Output the (X, Y) coordinate of the center of the cell containing the given text.  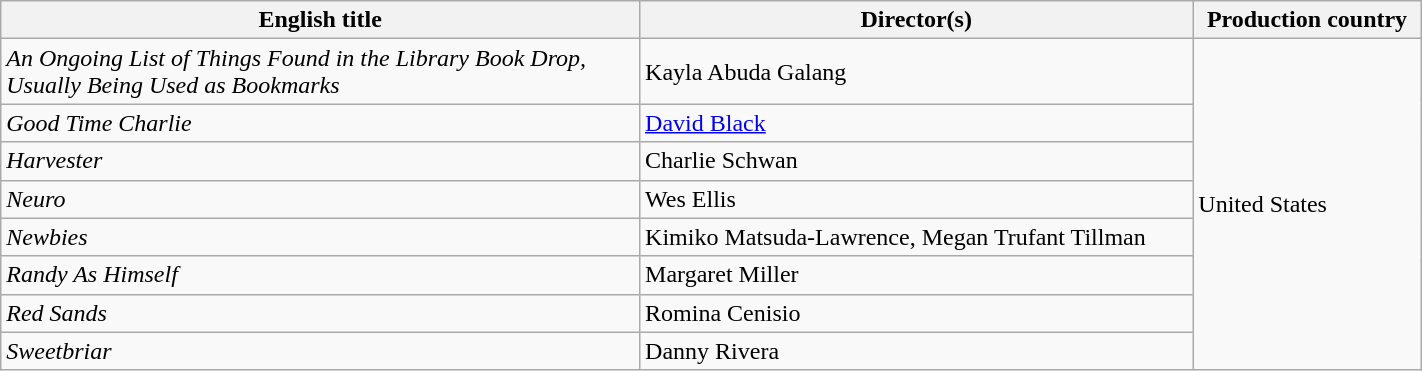
Randy As Himself (320, 275)
Kimiko Matsuda-Lawrence, Megan Trufant Tillman (916, 237)
David Black (916, 123)
Kayla Abuda Galang (916, 72)
Sweetbriar (320, 351)
Production country (1307, 20)
Director(s) (916, 20)
Wes Ellis (916, 199)
Harvester (320, 161)
United States (1307, 205)
Romina Cenisio (916, 313)
Good Time Charlie (320, 123)
Newbies (320, 237)
Danny Rivera (916, 351)
An Ongoing List of Things Found in the Library Book Drop,Usually Being Used as Bookmarks (320, 72)
Neuro (320, 199)
Margaret Miller (916, 275)
Red Sands (320, 313)
Charlie Schwan (916, 161)
English title (320, 20)
